From the cell containing the given text, extract its center point as [x, y] coordinate. 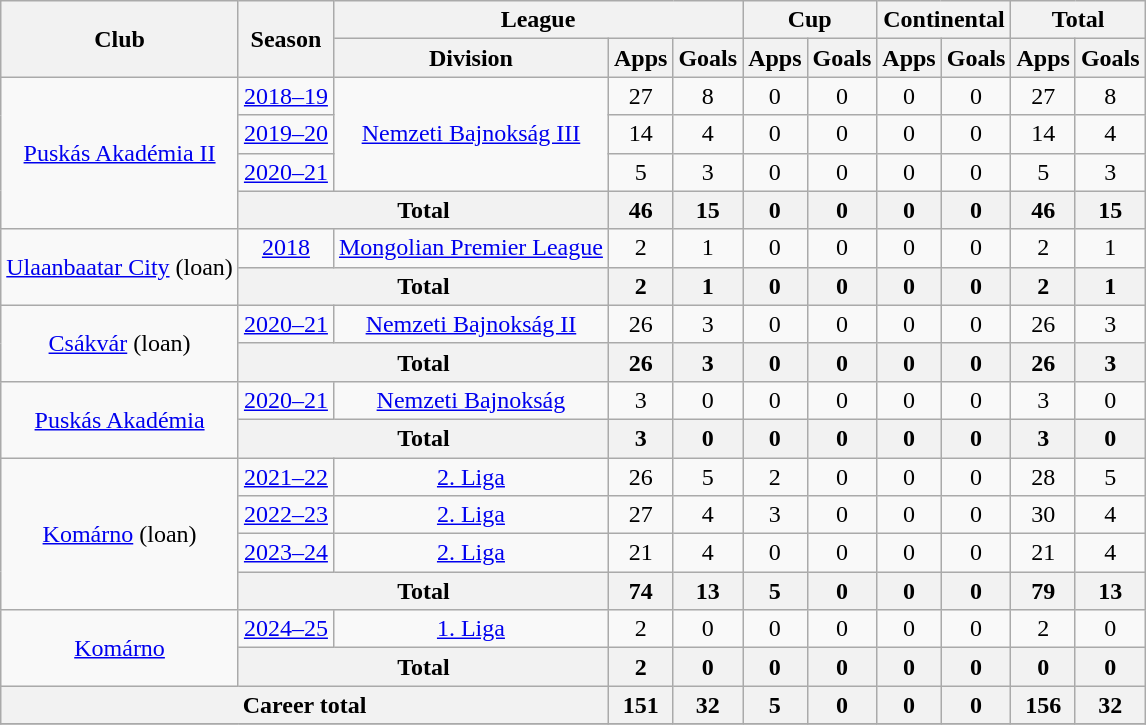
Season [286, 39]
1. Liga [470, 629]
2018–19 [286, 96]
151 [640, 705]
League [538, 20]
Club [120, 39]
Nemzeti Bajnokság III [470, 134]
Nemzeti Bajnokság [470, 400]
Csákvár (loan) [120, 343]
Continental [944, 20]
2024–25 [286, 629]
28 [1043, 477]
Puskás Akadémia [120, 419]
Division [470, 58]
74 [640, 591]
Komárno [120, 648]
Puskás Akadémia II [120, 153]
Cup [810, 20]
2019–20 [286, 134]
Nemzeti Bajnokság II [470, 324]
Career total [305, 705]
2021–22 [286, 477]
79 [1043, 591]
30 [1043, 515]
Mongolian Premier League [470, 248]
2022–23 [286, 515]
Komárno (loan) [120, 534]
Ulaanbaatar City (loan) [120, 267]
2018 [286, 248]
2023–24 [286, 553]
156 [1043, 705]
